Scan for the cell matching the given text and deliver its (X, Y) coordinate at center. 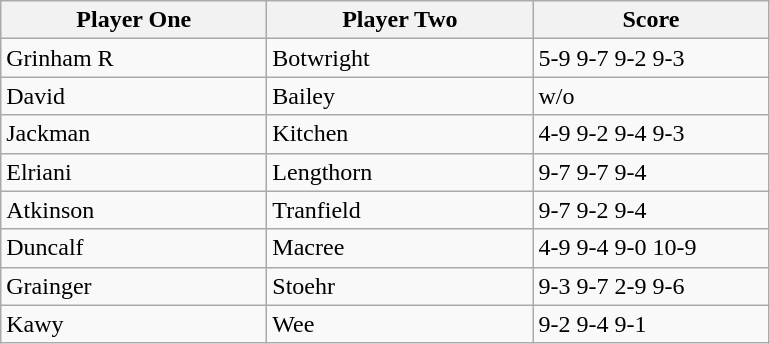
Atkinson (134, 210)
4-9 9-2 9-4 9-3 (651, 134)
Lengthorn (400, 172)
Elriani (134, 172)
Player One (134, 20)
Grainger (134, 286)
9-2 9-4 9-1 (651, 324)
David (134, 96)
Grinham R (134, 58)
w/o (651, 96)
4-9 9-4 9-0 10-9 (651, 248)
Bailey (400, 96)
Tranfield (400, 210)
Score (651, 20)
9-3 9-7 2-9 9-6 (651, 286)
Duncalf (134, 248)
Stoehr (400, 286)
Macree (400, 248)
9-7 9-2 9-4 (651, 210)
Jackman (134, 134)
Kawy (134, 324)
Wee (400, 324)
5-9 9-7 9-2 9-3 (651, 58)
Kitchen (400, 134)
Botwright (400, 58)
Player Two (400, 20)
9-7 9-7 9-4 (651, 172)
